Locate the cell with the specified text and output its [x, y] center coordinate. 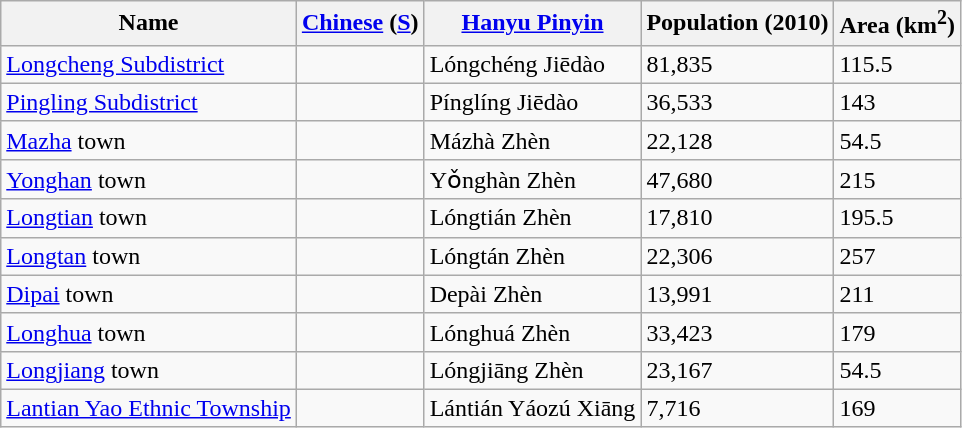
Yǒnghàn Zhèn [532, 179]
Population (2010) [738, 24]
Lóngchéng Jiēdào [532, 64]
Depài Zhèn [532, 294]
81,835 [738, 64]
115.5 [898, 64]
7,716 [738, 408]
47,680 [738, 179]
22,128 [738, 140]
Hanyu Pinyin [532, 24]
33,423 [738, 332]
Mázhà Zhèn [532, 140]
Lóngjiāng Zhèn [532, 370]
Dipai town [149, 294]
Lántián Yáozú Xiāng [532, 408]
169 [898, 408]
Name [149, 24]
Lantian Yao Ethnic Township [149, 408]
Longtian town [149, 218]
13,991 [738, 294]
143 [898, 102]
Pingling Subdistrict [149, 102]
Lónghuá Zhèn [532, 332]
257 [898, 256]
215 [898, 179]
211 [898, 294]
179 [898, 332]
Yonghan town [149, 179]
Longjiang town [149, 370]
Longtan town [149, 256]
36,533 [738, 102]
Lóngtián Zhèn [532, 218]
195.5 [898, 218]
Lóngtán Zhèn [532, 256]
23,167 [738, 370]
22,306 [738, 256]
Pínglíng Jiēdào [532, 102]
Longhua town [149, 332]
Mazha town [149, 140]
Chinese (S) [360, 24]
Longcheng Subdistrict [149, 64]
Area (km2) [898, 24]
17,810 [738, 218]
